Locate the cell with the specified text and output its (X, Y) center coordinate. 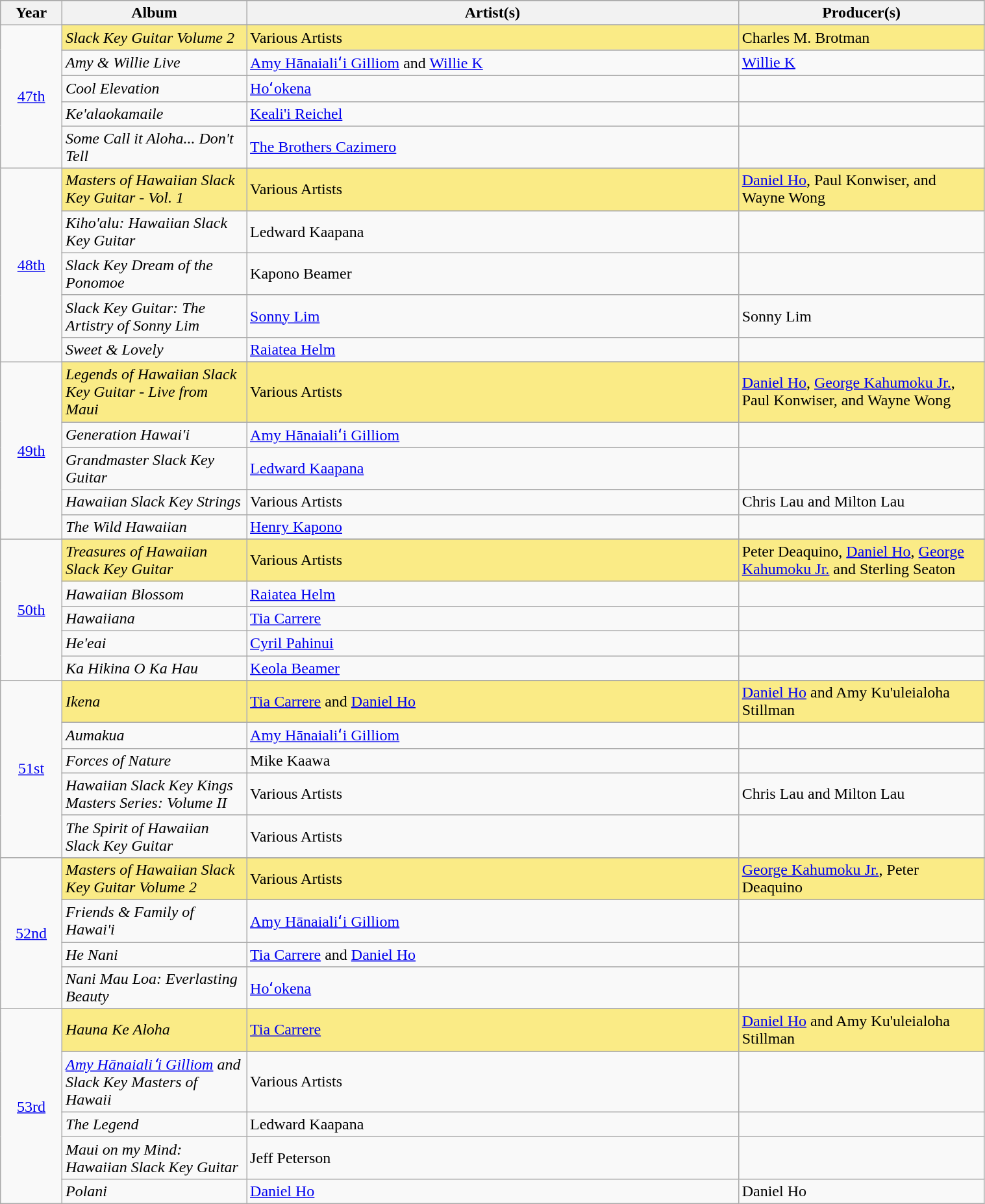
Album (154, 13)
Slack Key Guitar: The Artistry of Sonny Lim (154, 316)
Treasures of Hawaiian Slack Key Guitar (154, 560)
Cool Elevation (154, 88)
48th (31, 265)
Legends of Hawaiian Slack Key Guitar - Live from Maui (154, 392)
Ke'alaokamaile (154, 114)
Peter Deaquino, Daniel Ho, George Kahumoku Jr. and Sterling Seaton (861, 560)
Year (31, 13)
Nani Mau Loa: Everlasting Beauty (154, 988)
The Spirit of Hawaiian Slack Key Guitar (154, 836)
Amy Hānaialiʻi Gilliom and Slack Key Masters of Hawaii (154, 1082)
Slack Key Dream of the Ponomoe (154, 274)
52nd (31, 933)
The Wild Hawaiian (154, 527)
Masters of Hawaiian Slack Key Guitar - Vol. 1 (154, 190)
Masters of Hawaiian Slack Key Guitar Volume 2 (154, 878)
Daniel Ho, George Kahumoku Jr., Paul Konwiser, and Wayne Wong (861, 392)
Hawaiian Slack Key Kings Masters Series: Volume II (154, 794)
Grandmaster Slack Key Guitar (154, 469)
Producer(s) (861, 13)
Hawaiian Slack Key Strings (154, 502)
He Nani (154, 954)
Sweet & Lovely (154, 349)
51st (31, 769)
The Brothers Cazimero (493, 147)
Polani (154, 1191)
Kiho'alu: Hawaiian Slack Key Guitar (154, 231)
Amy Hānaialiʻi Gilliom and Willie K (493, 63)
49th (31, 451)
Aumakua (154, 736)
Keali'i Reichel (493, 114)
Willie K (861, 63)
50th (31, 609)
He'eai (154, 643)
Artist(s) (493, 13)
Ikena (154, 701)
Kapono Beamer (493, 274)
Jeff Peterson (493, 1157)
Some Call it Aloha... Don't Tell (154, 147)
Maui on my Mind: Hawaiian Slack Key Guitar (154, 1157)
Amy & Willie Live (154, 63)
Hawaiiana (154, 618)
Forces of Nature (154, 760)
Henry Kapono (493, 527)
Ka Hikina O Ka Hau (154, 668)
George Kahumoku Jr., Peter Deaquino (861, 878)
Charles M. Brotman (861, 38)
Cyril Pahinui (493, 643)
The Legend (154, 1124)
Hawaiian Blossom (154, 594)
Hauna Ke Aloha (154, 1030)
Friends & Family of Hawai'i (154, 921)
47th (31, 97)
Daniel Ho, Paul Konwiser, and Wayne Wong (861, 190)
Keola Beamer (493, 668)
Slack Key Guitar Volume 2 (154, 38)
53rd (31, 1107)
Generation Hawai'i (154, 435)
Mike Kaawa (493, 760)
